Capture the cell that displays the provided text and extract its [x, y] central coordinate. 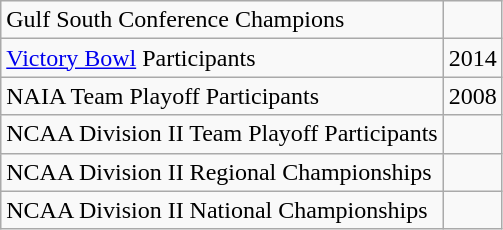
Gulf South Conference Champions [222, 20]
2014 [472, 58]
NCAA Division II Team Playoff Participants [222, 134]
NAIA Team Playoff Participants [222, 96]
NCAA Division II National Championships [222, 210]
Victory Bowl Participants [222, 58]
NCAA Division II Regional Championships [222, 172]
2008 [472, 96]
